Capture the cell that displays the provided text and extract its [x, y] central coordinate. 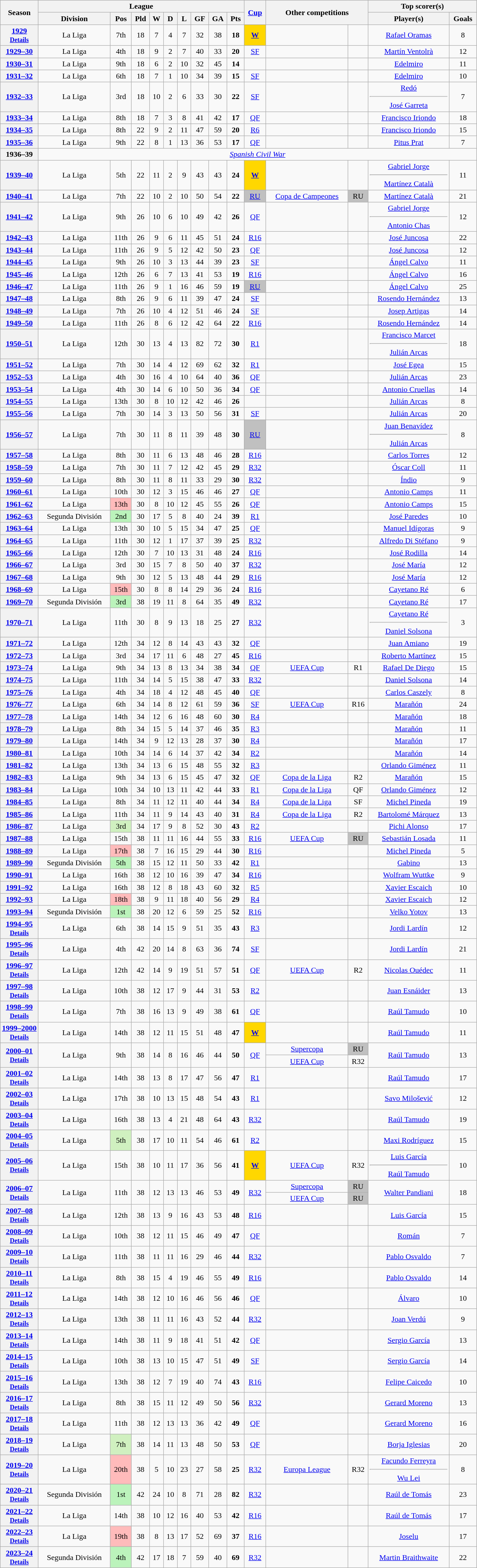
1958–59 [19, 468]
2013–14Details [19, 1340]
1977–78 [19, 717]
Wolfram Wuttke [408, 875]
1962–63 [19, 516]
1968–69 [19, 589]
Josep Artigas [408, 311]
Joselu [408, 1536]
1991–92 [19, 887]
Manuel Idígoras [408, 528]
72 [218, 344]
Álvaro [408, 1298]
1934–35 [19, 130]
2007–08Details [19, 1215]
19th [121, 1536]
1999–2000Details [19, 1033]
1985–86 [19, 814]
1957–58 [19, 455]
1933–34 [19, 118]
1966–67 [19, 565]
Carlos Caszely [408, 692]
1947–48 [19, 299]
Copa de Campeones [307, 196]
63 [200, 949]
57 [218, 970]
1971–72 [19, 643]
1983–84 [19, 790]
1969–70 [19, 601]
1986–87 [19, 826]
1972–73 [19, 655]
1979–80 [19, 741]
José Paredes [408, 516]
Felipe Caicedo [408, 1382]
1988–89 [19, 851]
58 [218, 1470]
1967–68 [19, 577]
1936–39 [19, 154]
1980–81 [19, 753]
Pts [236, 19]
2003–04Details [19, 1119]
2023–24Details [19, 1557]
2005–06Details [19, 1166]
1975–76 [19, 692]
2002–03Details [19, 1099]
1982–83 [19, 777]
Pitus Prat [408, 142]
Facundo FerreyraWu Lei [408, 1470]
D [170, 19]
Carlos Torres [408, 455]
Borja Iglesias [408, 1444]
1996–97Details [19, 970]
Juan Esnáider [408, 991]
Índio [408, 480]
1993–94 [19, 912]
1987–88 [19, 838]
League [141, 6]
Cayetano RéDaniel Solsona [408, 622]
1992–93 [19, 900]
2011–12Details [19, 1298]
1995–96Details [19, 949]
1964–65 [19, 541]
1956–57 [19, 435]
2017–18Details [19, 1423]
1948–49 [19, 311]
Martín Ventolrà [408, 52]
1974–75 [19, 680]
2012–13Details [19, 1319]
José Egea [408, 365]
1930–31 [19, 64]
1932–33 [19, 97]
GF [200, 19]
1990–91 [19, 875]
2000–01Details [19, 1055]
1952–53 [19, 377]
Óscar Coll [408, 468]
1961–62 [19, 504]
Savo Milošević [408, 1099]
1981–82 [19, 765]
1978–79 [19, 729]
Rafael De Diego [408, 668]
2001–02Details [19, 1077]
Pos [121, 19]
1939–40 [19, 175]
L [184, 19]
Other competitions [317, 12]
2016–17Details [19, 1402]
Spanish Civil War [257, 154]
1940–41 [19, 196]
2nd [121, 516]
Luis García [408, 1215]
Juan Amiano [408, 643]
2021–22Details [19, 1516]
Román [408, 1236]
José Rodilla [408, 553]
Martin Braithwaite [408, 1557]
Goals [463, 19]
Gabriel JorgeAntonio Chas [408, 217]
1943–44 [19, 250]
Antonio Cruellas [408, 389]
Joan Verdú [408, 1319]
1951–52 [19, 365]
Nicolas Ouédec [408, 970]
1929Details [19, 35]
1984–85 [19, 802]
1929–30 [19, 52]
18th [121, 900]
2004–05Details [19, 1140]
62 [218, 365]
1965–66 [19, 553]
1949–50 [19, 323]
1960–61 [19, 492]
1945–46 [19, 274]
Bartolomé Márquez [408, 814]
1955–56 [19, 413]
Alfredo Di Stéfano [408, 541]
Luis GarcíaRaúl Tamudo [408, 1166]
Francisco MarcetJulián Arcas [408, 344]
GA [218, 19]
1998–99Details [19, 1011]
2010–11Details [19, 1277]
Roberto Martínez [408, 655]
1946–47 [19, 286]
1989–90 [19, 863]
1942–43 [19, 238]
R5 [255, 887]
1944–45 [19, 262]
Pld [141, 19]
Cup [255, 12]
Top scorer(s) [423, 6]
1973–74 [19, 668]
1994–95Details [19, 928]
1953–54 [19, 389]
20th [121, 1470]
Pichi Alonso [408, 826]
1931–32 [19, 76]
R6 [255, 130]
Gabriel JorgeMartínez Català [408, 175]
1976–77 [19, 704]
RedóJosé Garreta [408, 97]
1950–51 [19, 344]
1997–98Details [19, 991]
2020–21Details [19, 1495]
Daniel Solsona [408, 680]
2019–20Details [19, 1470]
Rafael Oramas [408, 35]
1970–71 [19, 622]
Sebastián Losada [408, 838]
Walter Pandiani [408, 1192]
1963–64 [19, 528]
2018–19Details [19, 1444]
2006–07Details [19, 1192]
Gabino [408, 863]
71 [200, 1495]
Maxi Rodríguez [408, 1140]
Europa League [307, 1470]
2009–10Details [19, 1257]
Velko Yotov [408, 912]
Division [74, 19]
1954–55 [19, 401]
1959–60 [19, 480]
2014–15Details [19, 1361]
2015–16Details [19, 1382]
Martínez Català [408, 196]
Player(s) [408, 19]
2008–09Details [19, 1236]
Juan BenavídezJulián Arcas [408, 435]
1935–36 [19, 142]
Season [19, 12]
1941–42 [19, 217]
2022–23Details [19, 1536]
